Return the (x, y) coordinate for the center point of the cell that contains the specified text.  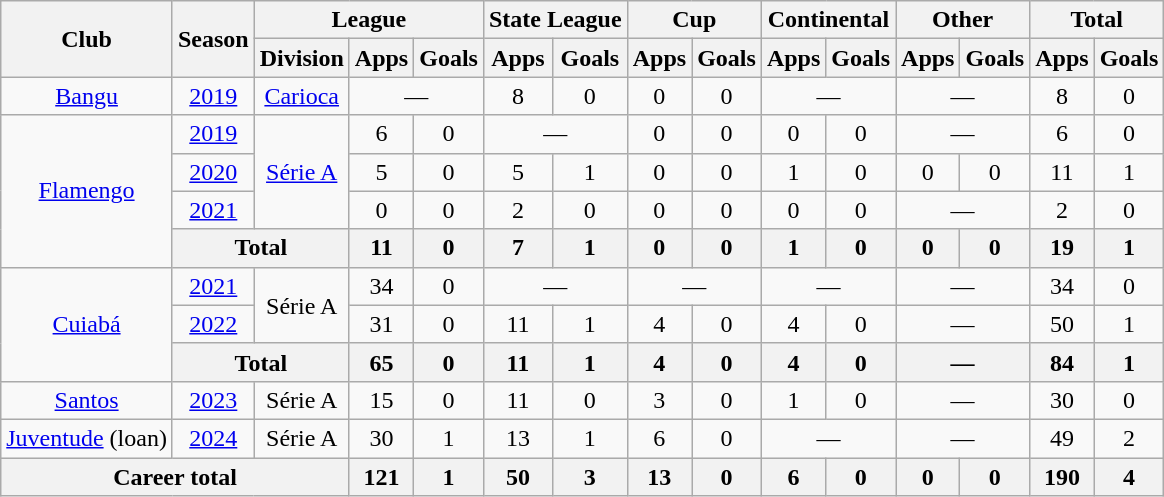
Other (963, 20)
31 (381, 324)
2023 (213, 400)
19 (1062, 248)
15 (381, 400)
Cuiabá (87, 324)
2020 (213, 172)
Division (302, 58)
League (368, 20)
Santos (87, 400)
State League (555, 20)
Cup (694, 20)
Bangu (87, 96)
Continental (828, 20)
65 (381, 362)
Season (213, 39)
49 (1062, 438)
Juventude (loan) (87, 438)
84 (1062, 362)
Carioca (302, 96)
190 (1062, 477)
Career total (176, 477)
Flamengo (87, 191)
Club (87, 39)
121 (381, 477)
2022 (213, 324)
2024 (213, 438)
7 (518, 248)
